For the text-containing cell, return its midpoint in [X, Y] coordinate format. 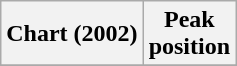
Chart (2002) [72, 34]
Peakposition [189, 34]
